Capture the cell that displays the provided text and extract its (x, y) central coordinate. 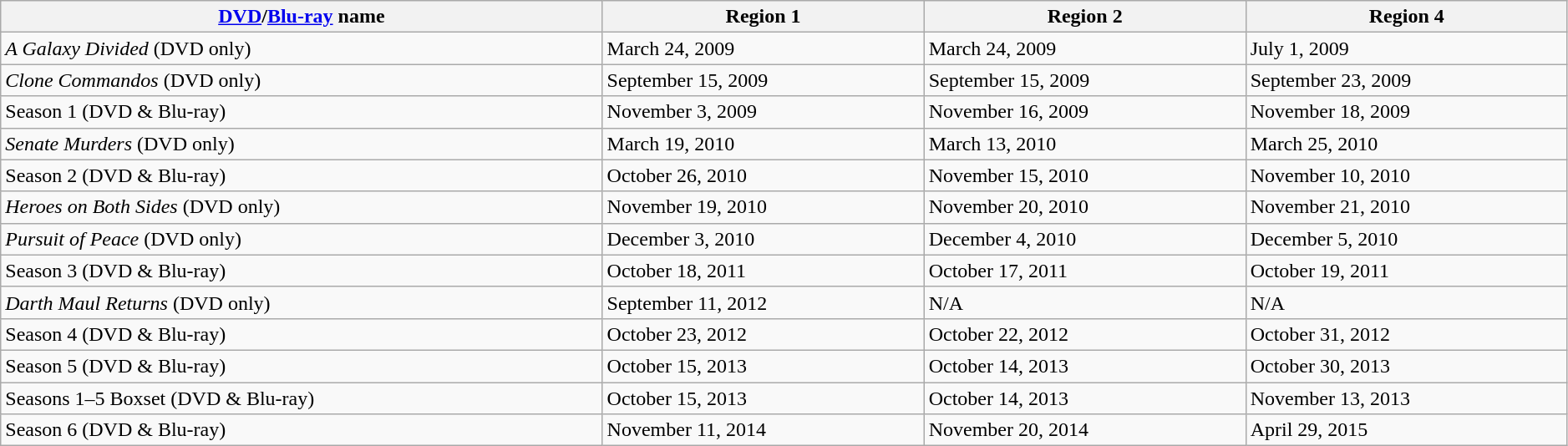
Season 2 (DVD & Blu-ray) (302, 175)
Season 3 (DVD & Blu-ray) (302, 271)
Season 4 (DVD & Blu-ray) (302, 334)
November 20, 2010 (1084, 207)
December 4, 2010 (1084, 239)
October 30, 2013 (1407, 366)
September 23, 2009 (1407, 80)
November 11, 2014 (764, 430)
Season 6 (DVD & Blu-ray) (302, 430)
Region 1 (764, 17)
November 3, 2009 (764, 112)
April 29, 2015 (1407, 430)
March 19, 2010 (764, 144)
Seasons 1–5 Boxset (DVD & Blu-ray) (302, 398)
October 22, 2012 (1084, 334)
Heroes on Both Sides (DVD only) (302, 207)
Clone Commandos (DVD only) (302, 80)
December 3, 2010 (764, 239)
October 23, 2012 (764, 334)
December 5, 2010 (1407, 239)
October 18, 2011 (764, 271)
October 19, 2011 (1407, 271)
November 18, 2009 (1407, 112)
October 31, 2012 (1407, 334)
October 17, 2011 (1084, 271)
November 20, 2014 (1084, 430)
March 25, 2010 (1407, 144)
November 15, 2010 (1084, 175)
Pursuit of Peace (DVD only) (302, 239)
Darth Maul Returns (DVD only) (302, 302)
Senate Murders (DVD only) (302, 144)
October 26, 2010 (764, 175)
Season 5 (DVD & Blu-ray) (302, 366)
November 16, 2009 (1084, 112)
Season 1 (DVD & Blu-ray) (302, 112)
November 13, 2013 (1407, 398)
November 21, 2010 (1407, 207)
November 10, 2010 (1407, 175)
Region 2 (1084, 17)
A Galaxy Divided (DVD only) (302, 48)
July 1, 2009 (1407, 48)
March 13, 2010 (1084, 144)
September 11, 2012 (764, 302)
November 19, 2010 (764, 207)
Region 4 (1407, 17)
DVD/Blu-ray name (302, 17)
